Search for the cell housing the specified text and yield its [X, Y] center coordinate. 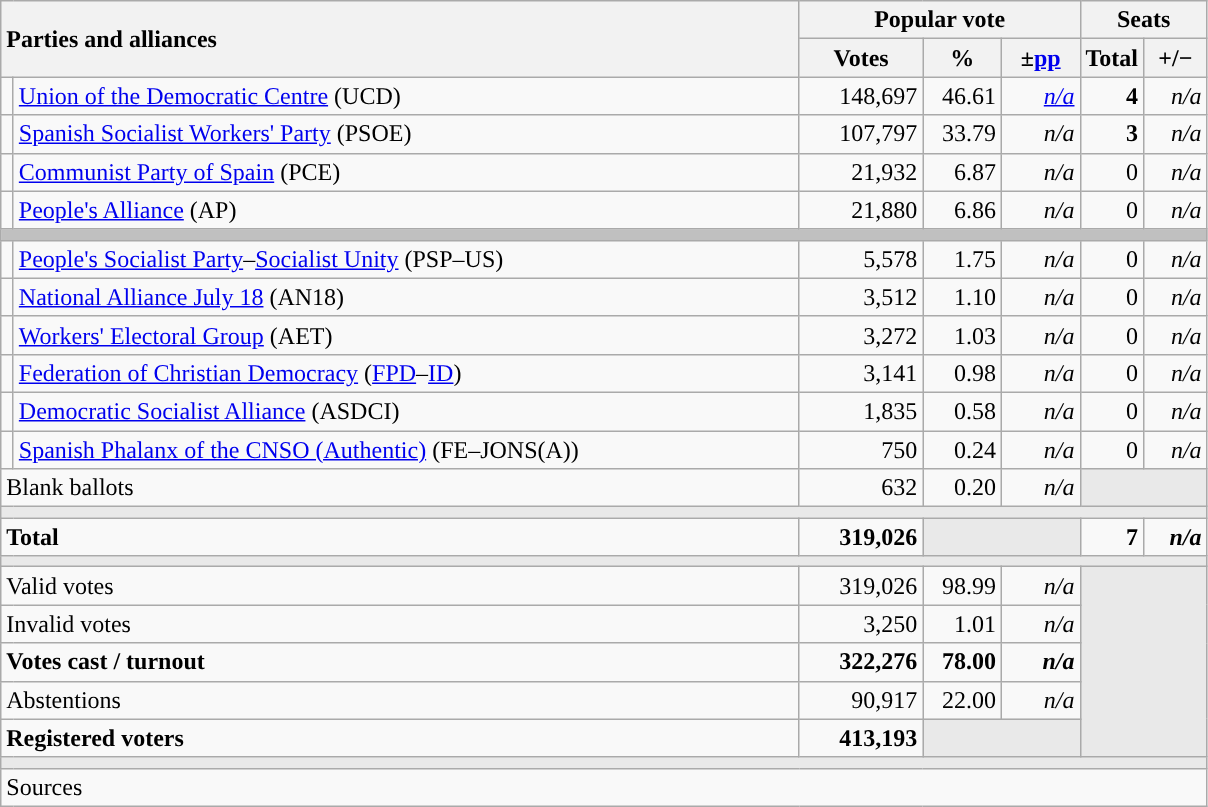
322,276 [861, 662]
46.61 [962, 96]
21,932 [861, 172]
5,578 [861, 259]
Spanish Socialist Workers' Party (PSOE) [406, 134]
6.86 [962, 210]
107,797 [861, 134]
98.99 [962, 586]
Blank ballots [400, 488]
4 [1112, 96]
1.01 [962, 624]
Democratic Socialist Alliance (ASDCI) [406, 411]
Workers' Electoral Group (AET) [406, 335]
1.75 [962, 259]
3,250 [861, 624]
90,917 [861, 700]
Spanish Phalanx of the CNSO (Authentic) (FE–JONS(A)) [406, 449]
Popular vote [940, 20]
Invalid votes [400, 624]
Registered voters [400, 738]
632 [861, 488]
3,512 [861, 297]
Federation of Christian Democracy (FPD–ID) [406, 373]
People's Socialist Party–Socialist Unity (PSP–US) [406, 259]
3,141 [861, 373]
Abstentions [400, 700]
People's Alliance (AP) [406, 210]
±pp [1040, 58]
National Alliance July 18 (AN18) [406, 297]
Seats [1144, 20]
1.10 [962, 297]
0.58 [962, 411]
Votes [861, 58]
1.03 [962, 335]
1,835 [861, 411]
Sources [604, 787]
Votes cast / turnout [400, 662]
78.00 [962, 662]
Valid votes [400, 586]
148,697 [861, 96]
21,880 [861, 210]
0.20 [962, 488]
0.98 [962, 373]
Parties and alliances [400, 39]
+/− [1176, 58]
% [962, 58]
22.00 [962, 700]
0.24 [962, 449]
750 [861, 449]
7 [1112, 537]
Union of the Democratic Centre (UCD) [406, 96]
33.79 [962, 134]
413,193 [861, 738]
3,272 [861, 335]
Communist Party of Spain (PCE) [406, 172]
3 [1112, 134]
6.87 [962, 172]
